Search for the cell housing the specified text and yield its (X, Y) center coordinate. 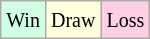
Loss (126, 20)
Win (24, 20)
Draw (72, 20)
